Scan for the cell matching the given text and deliver its (X, Y) coordinate at center. 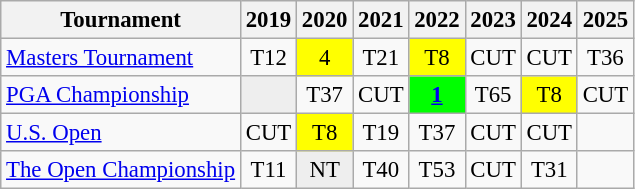
T40 (381, 170)
2022 (437, 20)
4 (325, 58)
T31 (549, 170)
T11 (268, 170)
PGA Championship (121, 95)
T21 (381, 58)
2019 (268, 20)
2023 (493, 20)
T12 (268, 58)
Tournament (121, 20)
T65 (493, 95)
2024 (549, 20)
U.S. Open (121, 133)
T53 (437, 170)
T36 (605, 58)
The Open Championship (121, 170)
Masters Tournament (121, 58)
2025 (605, 20)
T19 (381, 133)
2020 (325, 20)
2021 (381, 20)
1 (437, 95)
NT (325, 170)
